Output the [X, Y] coordinate of the center of the cell containing the given text.  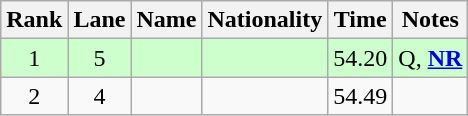
54.49 [360, 96]
Nationality [265, 20]
Q, NR [430, 58]
Lane [100, 20]
5 [100, 58]
Notes [430, 20]
Time [360, 20]
2 [34, 96]
54.20 [360, 58]
1 [34, 58]
Rank [34, 20]
Name [166, 20]
4 [100, 96]
